Output the (x, y) coordinate of the center of the cell containing the given text.  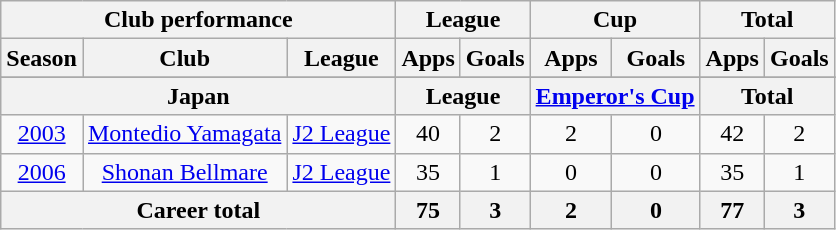
Shonan Bellmare (184, 172)
Season (42, 58)
2003 (42, 134)
Cup (615, 20)
Club (184, 58)
Club performance (198, 20)
2006 (42, 172)
40 (428, 134)
Montedio Yamagata (184, 134)
75 (428, 210)
42 (732, 134)
Career total (198, 210)
Emperor's Cup (615, 96)
77 (732, 210)
Japan (198, 96)
